Determine the [x, y] coordinate at the center of the cell enclosing the given text.  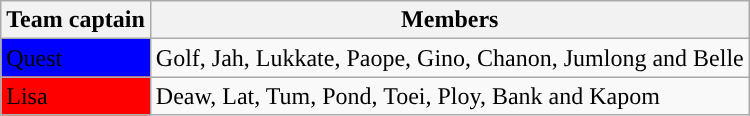
Team captain [76, 20]
Quest [76, 58]
Lisa [76, 96]
Deaw, Lat, Tum, Pond, Toei, Ploy, Bank and Kapom [450, 96]
Golf, Jah, Lukkate, Paope, Gino, Chanon, Jumlong and Belle [450, 58]
Members [450, 20]
